Locate the cell with the specified text and output its (x, y) center coordinate. 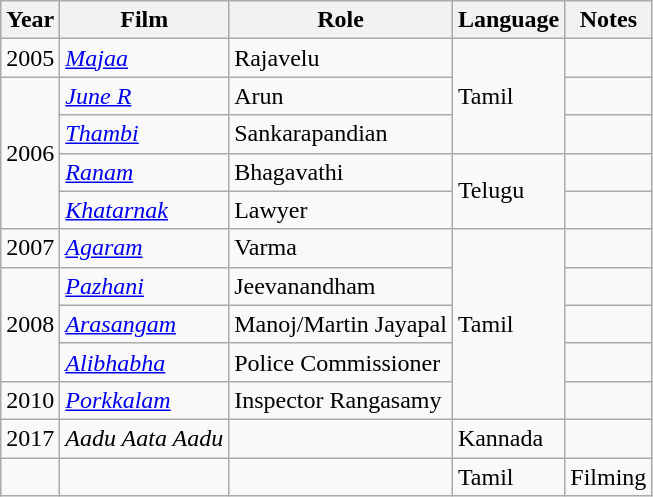
2006 (30, 153)
Porkkalam (144, 400)
Agaram (144, 248)
Film (144, 20)
Majaa (144, 58)
Ranam (144, 172)
Role (341, 20)
2007 (30, 248)
2017 (30, 438)
Khatarnak (144, 210)
Inspector Rangasamy (341, 400)
Alibhabha (144, 362)
Aadu Aata Aadu (144, 438)
Jeevanandham (341, 286)
Year (30, 20)
2005 (30, 58)
Notes (608, 20)
Bhagavathi (341, 172)
Language (508, 20)
Telugu (508, 191)
Varma (341, 248)
Manoj/Martin Jayapal (341, 324)
2010 (30, 400)
June R (144, 96)
Filming (608, 477)
2008 (30, 324)
Kannada (508, 438)
Lawyer (341, 210)
Arun (341, 96)
Rajavelu (341, 58)
Arasangam (144, 324)
Thambi (144, 134)
Pazhani (144, 286)
Police Commissioner (341, 362)
Sankarapandian (341, 134)
